Capture the cell that displays the provided text and extract its [x, y] central coordinate. 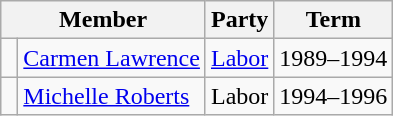
Michelle Roberts [112, 96]
Member [104, 20]
1989–1994 [334, 58]
Carmen Lawrence [112, 58]
Term [334, 20]
Party [239, 20]
1994–1996 [334, 96]
